Return [x, y] of the center of cell containing provided text 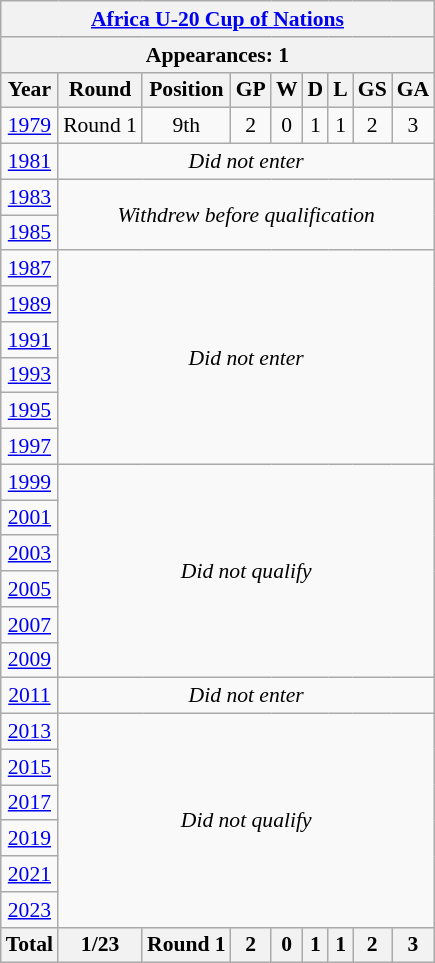
2005 [30, 589]
1/23 [100, 945]
GA [414, 90]
GS [372, 90]
2019 [30, 839]
Withdrew before qualification [246, 214]
2001 [30, 518]
D [316, 90]
1991 [30, 340]
2017 [30, 803]
1999 [30, 482]
2009 [30, 660]
1993 [30, 375]
W [287, 90]
1997 [30, 447]
1979 [30, 126]
Round [100, 90]
2021 [30, 874]
2013 [30, 732]
1995 [30, 411]
9th [186, 126]
1985 [30, 233]
1983 [30, 197]
Appearances: 1 [218, 55]
Total [30, 945]
Year [30, 90]
Africa U-20 Cup of Nations [218, 19]
GP [251, 90]
2015 [30, 767]
Position [186, 90]
2003 [30, 554]
2023 [30, 910]
1987 [30, 269]
L [340, 90]
1981 [30, 162]
1989 [30, 304]
2007 [30, 625]
2011 [30, 696]
